Capture the cell that displays the provided text and extract its [X, Y] central coordinate. 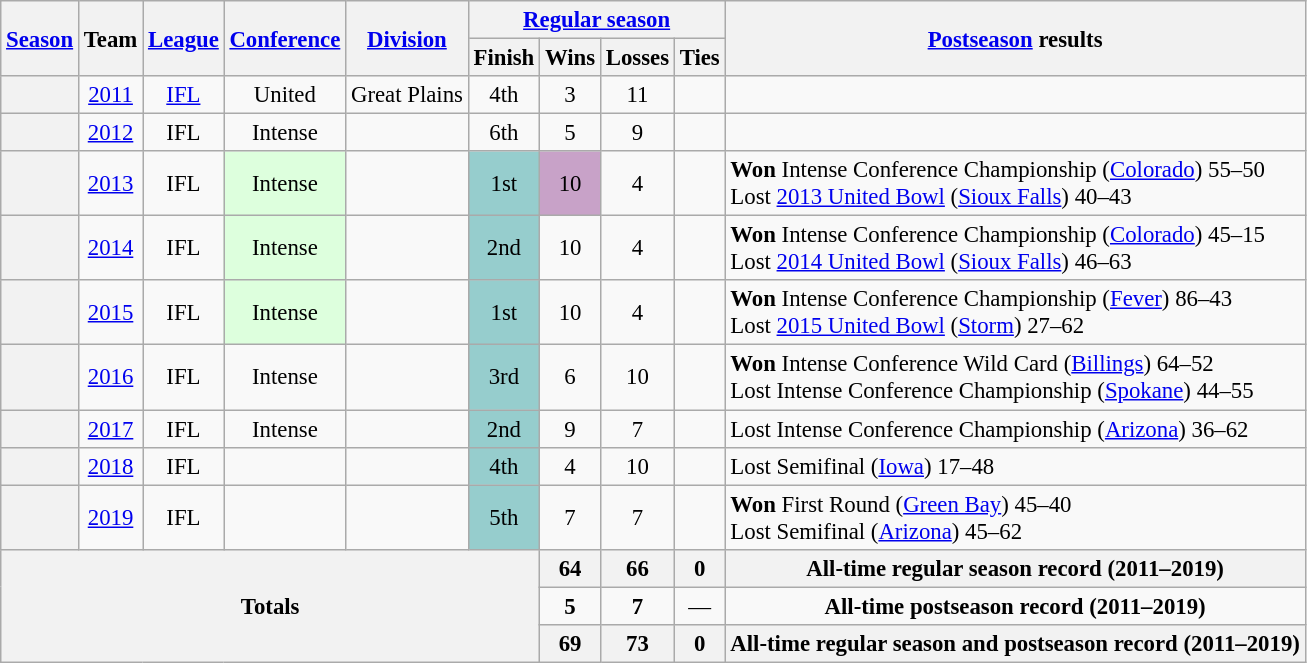
Won Intense Conference Championship (Colorado) 55–50Lost 2013 United Bowl (Sioux Falls) 40–43 [1015, 184]
Great Plains [408, 95]
All-time regular season and postseason record (2011–2019) [1015, 644]
2013 [110, 184]
Division [408, 38]
3rd [504, 378]
Losses [637, 58]
66 [637, 568]
Conference [285, 38]
3 [570, 95]
Totals [270, 606]
69 [570, 644]
Won First Round (Green Bay) 45–40Lost Semifinal (Arizona) 45–62 [1015, 518]
All-time regular season record (2011–2019) [1015, 568]
United [285, 95]
Lost Intense Conference Championship (Arizona) 36–62 [1015, 429]
Finish [504, 58]
Wins [570, 58]
— [700, 606]
64 [570, 568]
2017 [110, 429]
6 [570, 378]
Lost Semifinal (Iowa) 17–48 [1015, 466]
73 [637, 644]
Ties [700, 58]
2014 [110, 248]
All-time postseason record (2011–2019) [1015, 606]
2018 [110, 466]
2012 [110, 133]
Won Intense Conference Championship (Colorado) 45–15Lost 2014 United Bowl (Sioux Falls) 46–63 [1015, 248]
2019 [110, 518]
Postseason results [1015, 38]
5th [504, 518]
Won Intense Conference Wild Card (Billings) 64–52Lost Intense Conference Championship (Spokane) 44–55 [1015, 378]
League [184, 38]
11 [637, 95]
2016 [110, 378]
Team [110, 38]
2011 [110, 95]
Won Intense Conference Championship (Fever) 86–43Lost 2015 United Bowl (Storm) 27–62 [1015, 312]
Season [40, 38]
Regular season [596, 20]
6th [504, 133]
2015 [110, 312]
